Determine the [x, y] coordinate at the center of the cell enclosing the given text.  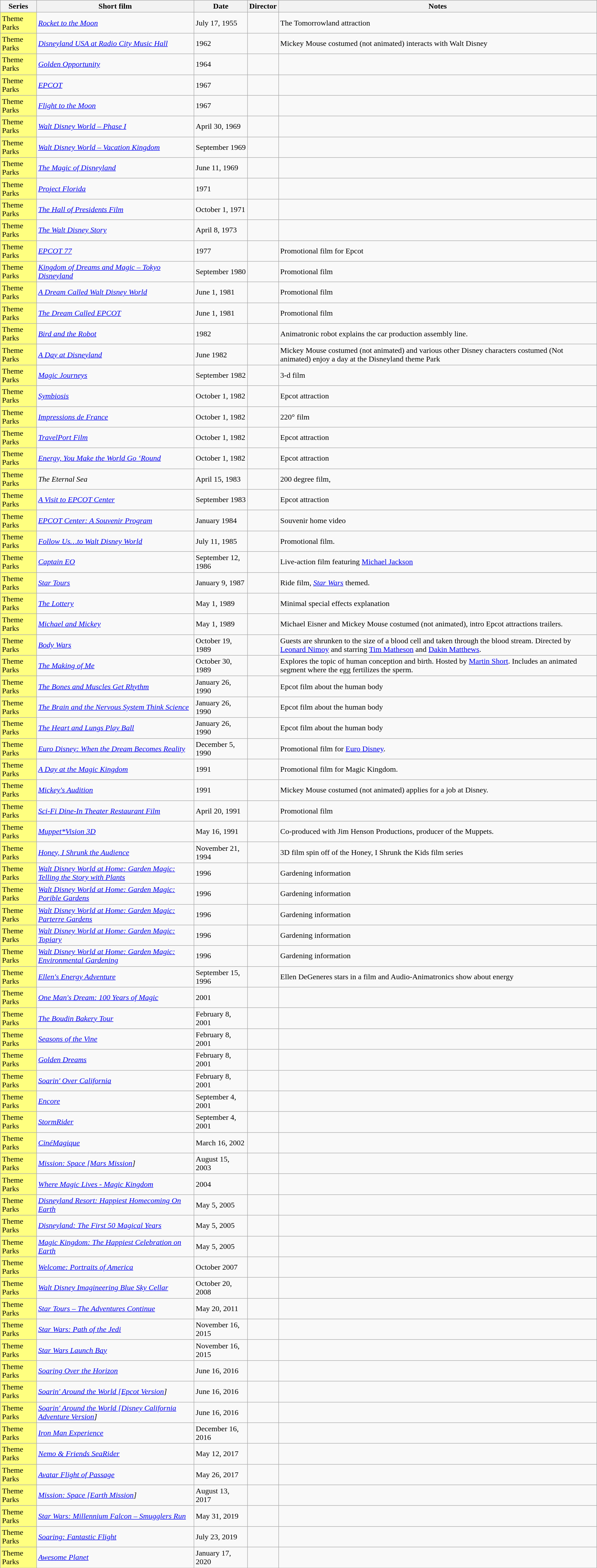
Explores the topic of human conception and birth. Hosted by Martin Short. Includes an animated segment where the egg fertilizes the sperm. [438, 666]
September 1969 [221, 147]
Project Florida [115, 189]
Disneyland Resort: Happiest Homecoming On Earth [115, 1205]
Soaring Over the Horizon [115, 1371]
Soarin' Around the World [Disney California Adventure Version] [115, 1412]
EPCOT Center: A Souvenir Program [115, 520]
October 19, 1989 [221, 645]
November 21, 1994 [221, 852]
Souvenir home video [438, 520]
Star Wars: Millennium Falcon – Smugglers Run [115, 1516]
Notes [438, 6]
Energy, You Make the World Go ‘Round [115, 458]
September 1982 [221, 376]
Michael Eisner and Mickey Mouse costumed (not animated), intro Epcot attractions trailers. [438, 624]
Series [18, 6]
June 1982 [221, 354]
July 17, 1955 [221, 23]
January 9, 1987 [221, 583]
Co-produced with Jim Henson Productions, producer of the Muppets. [438, 831]
Follow Us…to Walt Disney World [115, 541]
One Man's Dream: 100 Years of Magic [115, 998]
Mickey Mouse costumed (not animated) and various other Disney characters costumed (Not animated) enjoy a day at the Disneyland theme Park [438, 354]
Body Wars [115, 645]
Star Wars: Path of the Jedi [115, 1329]
May 12, 2017 [221, 1454]
Walt Disney World at Home: Garden Magic: Telling the Story with Plants [115, 873]
The Eternal Sea [115, 479]
Symbiosis [115, 396]
1982 [221, 334]
Mickey Mouse costumed (not animated) applies for a job at Disney. [438, 790]
September 1980 [221, 272]
Walt Disney World at Home: Garden Magic: Parterre Gardens [115, 914]
Ride film, Star Wars themed. [438, 583]
EPCOT [115, 85]
Date [221, 6]
A Day at the Magic Kingdom [115, 769]
Star Tours – The Adventures Continue [115, 1309]
Golden Dreams [115, 1060]
200 degree film, [438, 479]
Walt Disney World at Home: Garden Magic: Environmental Gardening [115, 956]
A Visit to EPCOT Center [115, 500]
Muppet*Vision 3D [115, 831]
StormRider [115, 1122]
Euro Disney: When the Dream Becomes Reality [115, 748]
Impressions de France [115, 417]
April 15, 1983 [221, 479]
July 23, 2019 [221, 1536]
Magic Kingdom: The Happiest Celebration on Earth [115, 1246]
Golden Opportunity [115, 64]
The Tomorrowland attraction [438, 23]
Sci-Fi Dine-In Theater Restaurant Film [115, 811]
Disneyland USA at Radio City Music Hall [115, 43]
1971 [221, 189]
The Magic of Disneyland [115, 168]
August 13, 2017 [221, 1495]
Animatronic robot explains the car production assembly line. [438, 334]
The Hall of Presidents Film [115, 209]
October 2007 [221, 1267]
Walt Disney World at Home: Garden Magic: Topiary [115, 935]
CinéMagique [115, 1142]
September 15, 1996 [221, 977]
December 16, 2016 [221, 1433]
2001 [221, 998]
Soarin' Over California [115, 1081]
May 31, 2019 [221, 1516]
May 26, 2017 [221, 1475]
January 17, 2020 [221, 1557]
The Making of Me [115, 666]
September 12, 1986 [221, 562]
Walt Disney World – Vacation Kingdom [115, 147]
Honey, I Shrunk the Audience [115, 852]
Short film [115, 6]
Michael and Mickey [115, 624]
October 1, 1971 [221, 209]
September 1983 [221, 500]
TravelPort Film [115, 437]
Live-action film featuring Michael Jackson [438, 562]
Avatar Flight of Passage [115, 1475]
Promotional film for Epcot [438, 251]
Disneyland: The First 50 Magical Years [115, 1225]
Ellen DeGeneres stars in a film and Audio-Animatronics show about energy [438, 977]
2004 [221, 1184]
Ellen's Energy Adventure [115, 977]
Seasons of the Vine [115, 1039]
Encore [115, 1101]
Promotional film for Magic Kingdom. [438, 769]
The Lottery [115, 604]
Welcome: Portraits of America [115, 1267]
April 30, 1969 [221, 126]
May 20, 2011 [221, 1309]
December 5, 1990 [221, 748]
The Boudin Bakery Tour [115, 1018]
The Walt Disney Story [115, 230]
Captain EO [115, 562]
May 16, 1991 [221, 831]
3D film spin off of the Honey, I Shrunk the Kids film series [438, 852]
January 1984 [221, 520]
Director [263, 6]
The Brain and the Nervous System Think Science [115, 707]
The Bones and Muscles Get Rhythm [115, 687]
1962 [221, 43]
Promotional film. [438, 541]
March 16, 2002 [221, 1142]
Mission: Space [Earth Mission] [115, 1495]
July 11, 1985 [221, 541]
April 8, 1973 [221, 230]
Flight to the Moon [115, 106]
August 15, 2003 [221, 1163]
1977 [221, 251]
220° film [438, 417]
3-d film [438, 376]
1964 [221, 64]
June 11, 1969 [221, 168]
October 30, 1989 [221, 666]
Soaring: Fantastic Flight [115, 1536]
EPCOT 77 [115, 251]
Star Wars Launch Bay [115, 1350]
Where Magic Lives - Magic Kingdom [115, 1184]
Mickey's Audition [115, 790]
A Dream Called Walt Disney World [115, 293]
Mickey Mouse costumed (not animated) interacts with Walt Disney [438, 43]
Iron Man Experience [115, 1433]
Promotional film for Euro Disney. [438, 748]
Walt Disney World at Home: Garden Magic: Porible Gardens [115, 894]
Walt Disney Imagineering Blue Sky Cellar [115, 1288]
A Day at Disneyland [115, 354]
The Dream Called EPCOT [115, 313]
April 20, 1991 [221, 811]
Nemo & Friends SeaRider [115, 1454]
Bird and the Robot [115, 334]
The Heart and Lungs Play Ball [115, 728]
October 20, 2008 [221, 1288]
Minimal special effects explanation [438, 604]
Star Tours [115, 583]
Magic Journeys [115, 376]
Soarin' Around the World [Epcot Version] [115, 1392]
Awesome Planet [115, 1557]
Walt Disney World – Phase I [115, 126]
Rocket to the Moon [115, 23]
Kingdom of Dreams and Magic – Tokyo Disneyland [115, 272]
Mission: Space [Mars Mission] [115, 1163]
